Search for the cell housing the specified text and yield its [x, y] center coordinate. 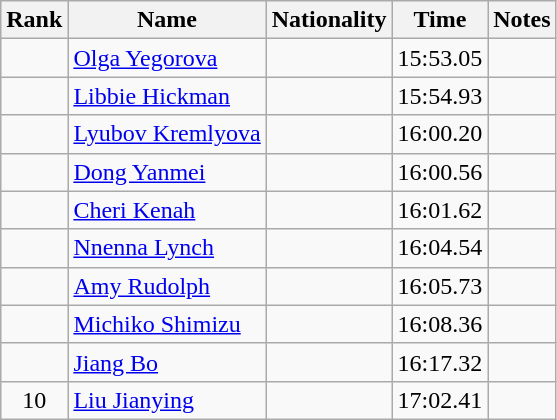
16:01.62 [440, 210]
Michiko Shimizu [167, 324]
17:02.41 [440, 400]
Time [440, 20]
Nationality [329, 20]
Liu Jianying [167, 400]
16:00.20 [440, 134]
Name [167, 20]
Cheri Kenah [167, 210]
Rank [34, 20]
Dong Yanmei [167, 172]
16:04.54 [440, 248]
Libbie Hickman [167, 96]
Notes [522, 20]
Amy Rudolph [167, 286]
Nnenna Lynch [167, 248]
Jiang Bo [167, 362]
Lyubov Kremlyova [167, 134]
15:53.05 [440, 58]
Olga Yegorova [167, 58]
16:00.56 [440, 172]
10 [34, 400]
16:17.32 [440, 362]
16:05.73 [440, 286]
16:08.36 [440, 324]
15:54.93 [440, 96]
